Return (X, Y) of the center of cell containing provided text 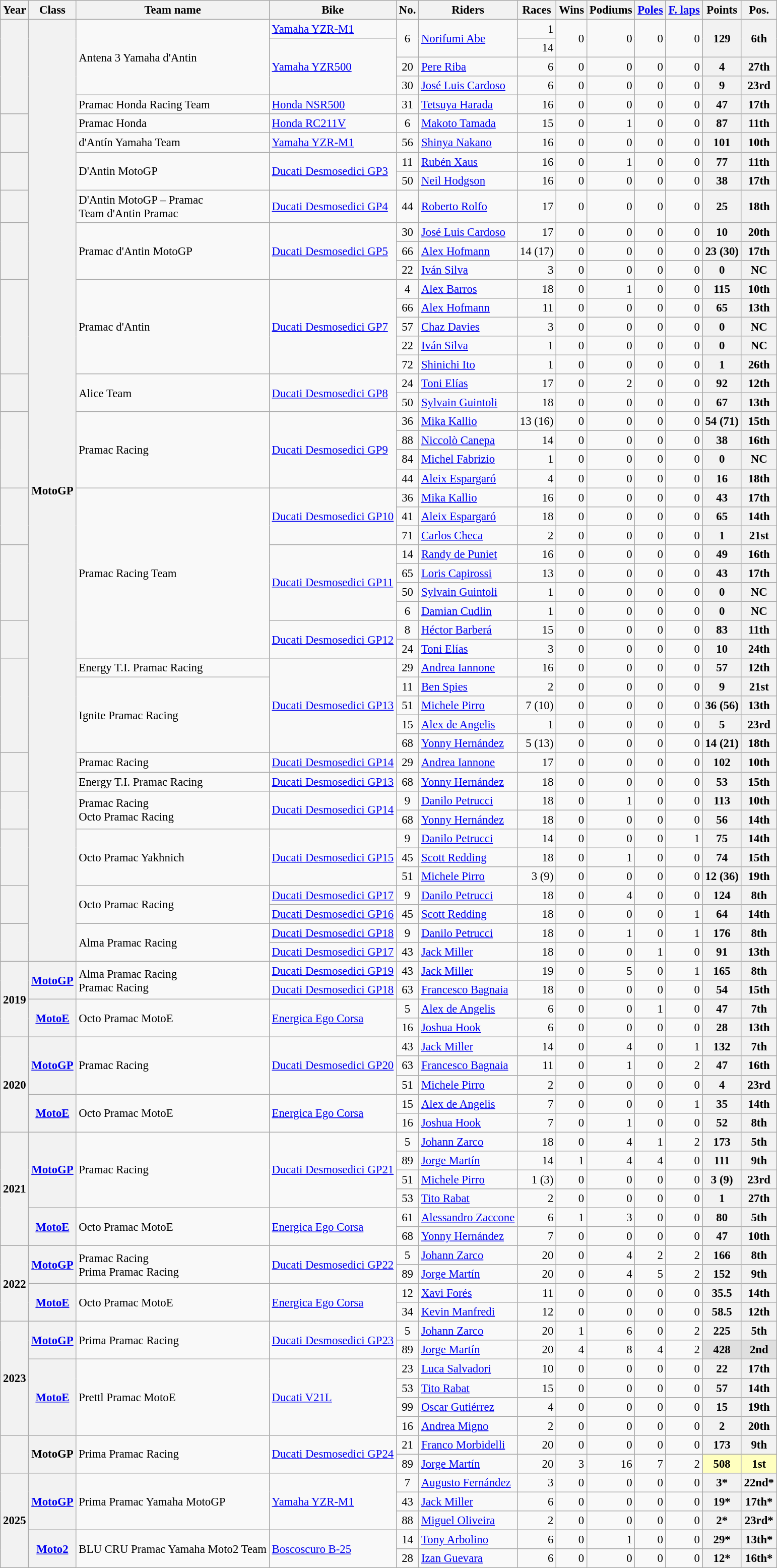
Alma Pramac RacingPramac Racing (172, 981)
d'Antín Yamaha Team (172, 143)
24th (759, 649)
Ducati Desmosedici GP23 (333, 1341)
Pos. (759, 10)
80 (722, 1217)
61 (407, 1217)
54 (71) (722, 421)
Pramac Racing Team (172, 573)
Podiums (611, 10)
Pramac Honda Racing Team (172, 105)
Antena 3 Yamaha d'Antin (172, 57)
23 (30) (722, 251)
Makoto Tamada (468, 123)
5 (13) (537, 743)
428 (722, 1350)
7 (10) (537, 706)
Ben Spies (468, 687)
Wins (571, 10)
23 (407, 1369)
75 (722, 838)
Ducati Desmosedici GP10 (333, 516)
Augusto Fernández (468, 1483)
Ducati Desmosedici GP11 (333, 583)
Ducati Desmosedici GP5 (333, 251)
Rubén Xaus (468, 162)
Pramac RacingPrima Pramac Racing (172, 1265)
129 (722, 38)
Alessandro Zaccone (468, 1217)
Alma Pramac Racing (172, 943)
508 (722, 1464)
Prima Pramac Yamaha MotoGP (172, 1502)
Izan Guevara (468, 1558)
13th* (759, 1539)
3* (722, 1483)
Carlos Checa (468, 535)
Ducati Desmosedici GP4 (333, 207)
12 (36) (722, 876)
36 (56) (722, 706)
132 (722, 1047)
Michel Fabrizio (468, 460)
No. (407, 10)
Ducati Desmosedici GP20 (333, 1065)
2023 (15, 1378)
35.5 (722, 1293)
16th* (759, 1558)
2nd (759, 1350)
2025 (15, 1521)
Pramac Honda (172, 123)
Ducati Desmosedici GP3 (333, 171)
2020 (15, 1085)
Ducati Desmosedici GP8 (333, 393)
Ducati Desmosedici GP24 (333, 1454)
Loris Capirossi (468, 573)
19 (537, 971)
Luca Salvadori (468, 1369)
Shinya Nakano (468, 143)
14 (17) (537, 251)
Pramac d'Antin (172, 327)
Ignite Pramac Racing (172, 715)
31 (407, 105)
Boscoscuro B-25 (333, 1548)
Class (52, 10)
Bike (333, 10)
2021 (15, 1189)
Poles (650, 10)
113 (722, 800)
1 (3) (537, 1179)
52 (722, 1122)
41 (407, 516)
124 (722, 895)
Tony Arbolino (468, 1539)
225 (722, 1331)
166 (722, 1256)
Oscar Gutiérrez (468, 1407)
152 (722, 1274)
Ducati Desmosedici GP12 (333, 639)
Riders (468, 10)
Honda NSR500 (333, 105)
87 (722, 123)
101 (722, 143)
13 (537, 573)
17th* (759, 1501)
Races (537, 10)
BLU CRU Pramac Yamaha Moto2 Team (172, 1548)
1st (759, 1464)
Franco Morbidelli (468, 1445)
Pere Riba (468, 67)
72 (407, 365)
2022 (15, 1284)
Norifumi Abe (468, 38)
Ducati Desmosedici GP9 (333, 450)
58.5 (722, 1312)
35 (722, 1104)
91 (722, 952)
Xavi Forés (468, 1293)
Shinichi Ito (468, 365)
Ducati Desmosedici GP16 (333, 914)
67 (722, 403)
Alice Team (172, 393)
99 (407, 1407)
74 (722, 857)
Miguel Oliveira (468, 1521)
25 (722, 207)
12* (722, 1558)
Pramac d'Antin MotoGP (172, 251)
Ducati Desmosedici GP22 (333, 1265)
165 (722, 971)
Yamaha YZR500 (333, 67)
Chaz Davies (468, 327)
176 (722, 933)
64 (722, 914)
83 (722, 630)
111 (722, 1161)
2* (722, 1521)
Team name (172, 10)
Ducati V21L (333, 1397)
Ducati Desmosedici GP15 (333, 857)
2019 (15, 999)
D'Antin MotoGP – PramacTeam d'Antin Pramac (172, 207)
49 (722, 554)
92 (722, 384)
Pramac RacingOcto Pramac Racing (172, 809)
Tetsuya Harada (468, 105)
Ducati Desmosedici GP7 (333, 327)
34 (407, 1312)
Kevin Manfredi (468, 1312)
Randy de Puniet (468, 554)
13 (16) (537, 421)
6th (759, 38)
D'Antin MotoGP (172, 171)
23rd* (759, 1521)
Octo Pramac Yakhnich (172, 857)
22nd* (759, 1483)
54 (722, 990)
Niccolò Canepa (468, 441)
Year (15, 10)
Héctor Barberá (468, 630)
19* (722, 1501)
Neil Hodgson (468, 180)
Octo Pramac Racing (172, 904)
84 (407, 460)
Moto2 (52, 1548)
102 (722, 763)
Ducati Desmosedici GP21 (333, 1170)
21 (407, 1445)
77 (722, 162)
Points (722, 10)
Roberto Rolfo (468, 207)
Alex Barros (468, 289)
115 (722, 289)
Andrea Migno (468, 1426)
F. laps (684, 10)
Honda RC211V (333, 123)
14 (21) (722, 743)
29* (722, 1539)
Damian Cudlin (468, 611)
71 (407, 535)
Prettl Pramac MotoE (172, 1397)
26th (759, 365)
Ducati Desmosedici GP19 (333, 971)
